Provide the [X, Y] coordinate of the cell's center where the given text is located.  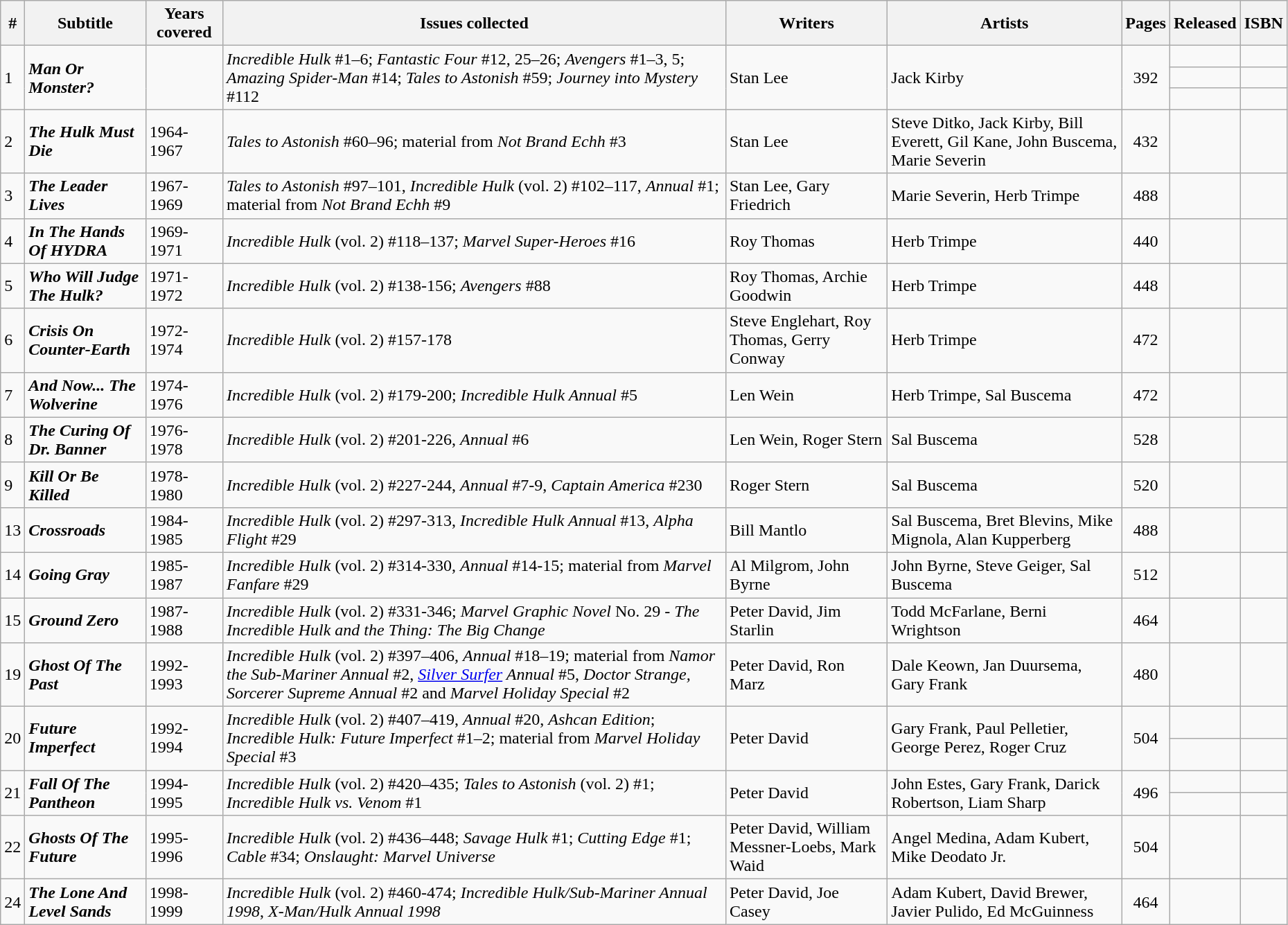
1967-1969 [184, 195]
Ground Zero [85, 619]
13 [12, 529]
Incredible Hulk (vol. 2) #227-244, Annual #7-9, Captain America #230 [474, 485]
480 [1146, 675]
Roy Thomas [806, 241]
Adam Kubert, David Brewer, Javier Pulido, Ed McGuinness [1005, 902]
Dale Keown, Jan Duursema, Gary Frank [1005, 675]
1978-1980 [184, 485]
19 [12, 675]
Marie Severin, Herb Trimpe [1005, 195]
14 [12, 575]
# [12, 24]
Incredible Hulk (vol. 2) #420–435; Tales to Astonish (vol. 2) #1; Incredible Hulk vs. Venom #1 [474, 793]
ISBN [1264, 24]
1964-1967 [184, 141]
1987-1988 [184, 619]
6 [12, 340]
1984-1985 [184, 529]
The Leader Lives [85, 195]
Future Imperfect [85, 739]
1971-1972 [184, 285]
Roy Thomas, Archie Goodwin [806, 285]
1976-1978 [184, 439]
432 [1146, 141]
20 [12, 739]
448 [1146, 285]
Crossroads [85, 529]
1969-1971 [184, 241]
Incredible Hulk (vol. 2) #314-330, Annual #14-15; material from Marvel Fanfare #29 [474, 575]
1998-1999 [184, 902]
1992-1994 [184, 739]
1994-1995 [184, 793]
440 [1146, 241]
4 [12, 241]
Ghost Of The Past [85, 675]
3 [12, 195]
The Hulk Must Die [85, 141]
Todd McFarlane, Berni Wrightson [1005, 619]
2 [12, 141]
Subtitle [85, 24]
John Estes, Gary Frank, Darick Robertson, Liam Sharp [1005, 793]
Len Wein, Roger Stern [806, 439]
1995-1996 [184, 847]
Peter David, Ron Marz [806, 675]
15 [12, 619]
John Byrne, Steve Geiger, Sal Buscema [1005, 575]
Incredible Hulk (vol. 2) #460-474; Incredible Hulk/Sub-Mariner Annual 1998, X-Man/Hulk Annual 1998 [474, 902]
Peter David, William Messner-Loebs, Mark Waid [806, 847]
Peter David, Jim Starlin [806, 619]
Incredible Hulk #1–6; Fantastic Four #12, 25–26; Avengers #1–3, 5; Amazing Spider-Man #14; Tales to Astonish #59; Journey into Mystery #112 [474, 78]
Incredible Hulk (vol. 2) #331-346; Marvel Graphic Novel No. 29 - The Incredible Hulk and the Thing: The Big Change [474, 619]
24 [12, 902]
Tales to Astonish #97–101, Incredible Hulk (vol. 2) #102–117, Annual #1; material from Not Brand Echh #9 [474, 195]
The Lone And Level Sands [85, 902]
1985-1987 [184, 575]
Sal Buscema, Bret Blevins, Mike Mignola, Alan Kupperberg [1005, 529]
Peter David, Joe Casey [806, 902]
Incredible Hulk (vol. 2) #407–419, Annual #20, Ashcan Edition; Incredible Hulk: Future Imperfect #1–2; material from Marvel Holiday Special #3 [474, 739]
Writers [806, 24]
Kill Or Be Killed [85, 485]
Jack Kirby [1005, 78]
Artists [1005, 24]
And Now... The Wolverine [85, 395]
1992-1993 [184, 675]
Steve Ditko, Jack Kirby, Bill Everett, Gil Kane, John Buscema, Marie Severin [1005, 141]
9 [12, 485]
496 [1146, 793]
Incredible Hulk (vol. 2) #436–448; Savage Hulk #1; Cutting Edge #1; Cable #34; Onslaught: Marvel Universe [474, 847]
Roger Stern [806, 485]
Fall Of The Pantheon [85, 793]
Years covered [184, 24]
Incredible Hulk (vol. 2) #297-313, Incredible Hulk Annual #13, Alpha Flight #29 [474, 529]
512 [1146, 575]
Incredible Hulk (vol. 2) #201-226, Annual #6 [474, 439]
Incredible Hulk (vol. 2) #138-156; Avengers #88 [474, 285]
Man Or Monster? [85, 78]
Len Wein [806, 395]
Incredible Hulk (vol. 2) #179-200; Incredible Hulk Annual #5 [474, 395]
Angel Medina, Adam Kubert, Mike Deodato Jr. [1005, 847]
1974-1976 [184, 395]
22 [12, 847]
Pages [1146, 24]
5 [12, 285]
21 [12, 793]
Steve Englehart, Roy Thomas, Gerry Conway [806, 340]
7 [12, 395]
Incredible Hulk (vol. 2) #118–137; Marvel Super-Heroes #16 [474, 241]
Ghosts Of The Future [85, 847]
Gary Frank, Paul Pelletier, George Perez, Roger Cruz [1005, 739]
Al Milgrom, John Byrne [806, 575]
8 [12, 439]
Crisis On Counter-Earth [85, 340]
Stan Lee, Gary Friedrich [806, 195]
1 [12, 78]
Tales to Astonish #60–96; material from Not Brand Echh #3 [474, 141]
392 [1146, 78]
Who Will Judge The Hulk? [85, 285]
In The Hands Of HYDRA [85, 241]
528 [1146, 439]
The Curing Of Dr. Banner [85, 439]
Herb Trimpe, Sal Buscema [1005, 395]
520 [1146, 485]
1972-1974 [184, 340]
Going Gray [85, 575]
Bill Mantlo [806, 529]
Incredible Hulk (vol. 2) #157-178 [474, 340]
Issues collected [474, 24]
Released [1205, 24]
